Determine the [x, y] coordinate at the center of the cell enclosing the given text.  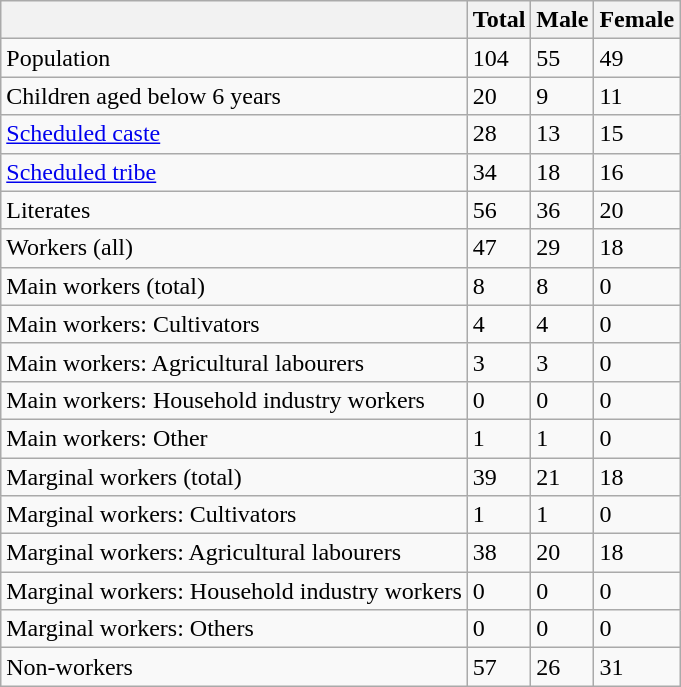
34 [499, 172]
57 [499, 667]
Marginal workers: Others [234, 629]
Main workers: Household industry workers [234, 400]
15 [637, 134]
56 [499, 210]
26 [562, 667]
38 [499, 553]
9 [562, 96]
Workers (all) [234, 248]
16 [637, 172]
21 [562, 477]
Non-workers [234, 667]
Population [234, 58]
Scheduled tribe [234, 172]
Literates [234, 210]
104 [499, 58]
Main workers: Cultivators [234, 324]
13 [562, 134]
Main workers: Agricultural labourers [234, 362]
39 [499, 477]
55 [562, 58]
31 [637, 667]
Marginal workers: Agricultural labourers [234, 553]
47 [499, 248]
28 [499, 134]
11 [637, 96]
Main workers (total) [234, 286]
49 [637, 58]
Marginal workers: Cultivators [234, 515]
Male [562, 20]
Total [499, 20]
Marginal workers: Household industry workers [234, 591]
Children aged below 6 years [234, 96]
Scheduled caste [234, 134]
29 [562, 248]
Main workers: Other [234, 438]
Marginal workers (total) [234, 477]
36 [562, 210]
Female [637, 20]
